Determine the (X, Y) coordinate at the center of the cell enclosing the given text.  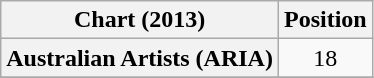
18 (325, 58)
Position (325, 20)
Chart (2013) (140, 20)
Australian Artists (ARIA) (140, 58)
